Determine the [x, y] coordinate at the center of the cell enclosing the given text.  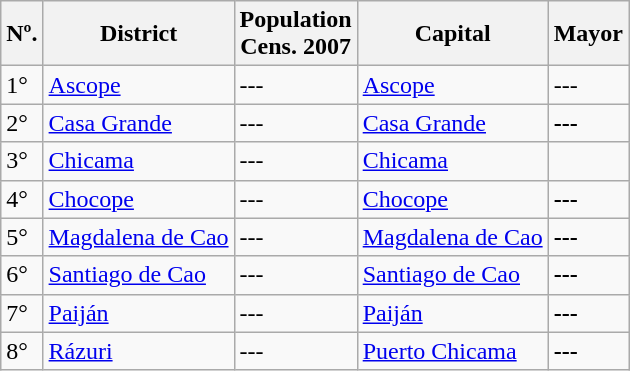
5° [22, 237]
3° [22, 161]
2° [22, 123]
Nº. [22, 34]
8° [22, 351]
6° [22, 275]
Rázuri [138, 351]
PopulationCens. 2007 [296, 34]
Puerto Chicama [452, 351]
District [138, 34]
1° [22, 85]
4° [22, 199]
7° [22, 313]
Mayor [588, 34]
Capital [452, 34]
